Detect which cell encompasses the target text, then output its [X, Y] center coordinate. 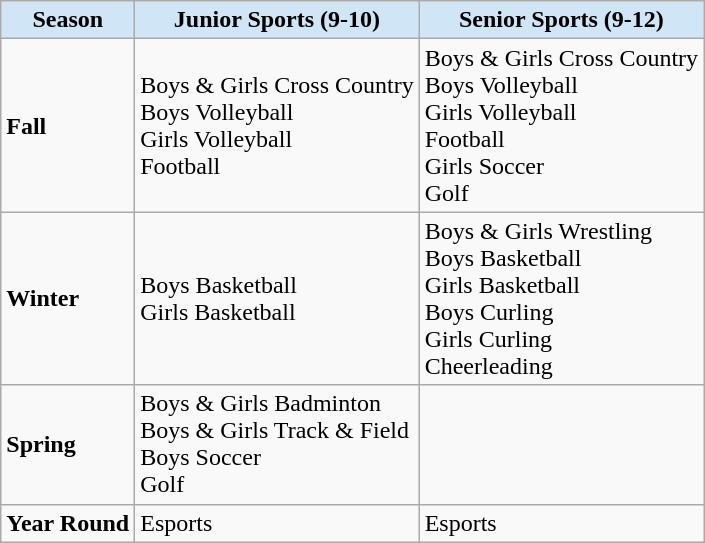
Boys & Girls Cross Country Boys Volleyball Girls Volleyball Football Girls Soccer Golf [561, 126]
Winter [68, 298]
Spring [68, 444]
Boys & Girls Wrestling Boys Basketball Girls Basketball Boys Curling Girls Curling Cheerleading [561, 298]
Season [68, 20]
Boys Basketball Girls Basketball [277, 298]
Senior Sports (9-12) [561, 20]
Junior Sports (9-10) [277, 20]
Boys & Girls Cross Country Boys Volleyball Girls Volleyball Football [277, 126]
Fall [68, 126]
Boys & Girls Badminton Boys & Girls Track & Field Boys Soccer Golf [277, 444]
Year Round [68, 523]
